Extract the (X, Y) coordinate from the center of the cell holding the provided text.  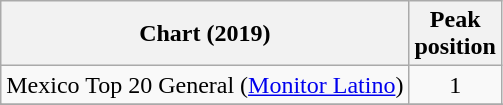
1 (455, 85)
Peakposition (455, 34)
Chart (2019) (205, 34)
Mexico Top 20 General (Monitor Latino) (205, 85)
